Identify which cell holds the provided text, then report its [X, Y] central coordinate. 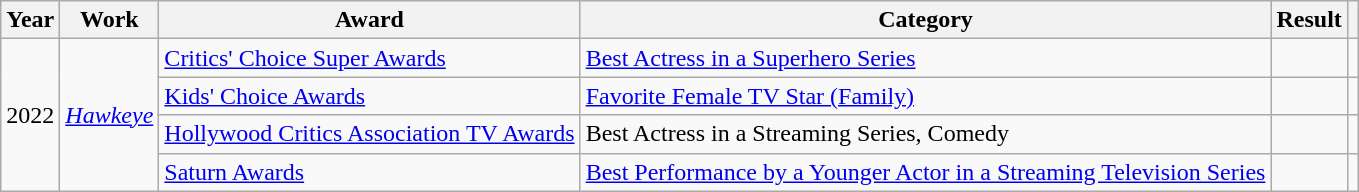
Favorite Female TV Star (Family) [926, 96]
Award [370, 20]
Best Actress in a Streaming Series, Comedy [926, 134]
Category [926, 20]
Year [30, 20]
Result [1309, 20]
Hawkeye [110, 115]
Kids' Choice Awards [370, 96]
2022 [30, 115]
Best Actress in a Superhero Series [926, 58]
Hollywood Critics Association TV Awards [370, 134]
Critics' Choice Super Awards [370, 58]
Best Performance by a Younger Actor in a Streaming Television Series [926, 172]
Work [110, 20]
Saturn Awards [370, 172]
